Provide the (X, Y) coordinate of the cell's center where the given text is located.  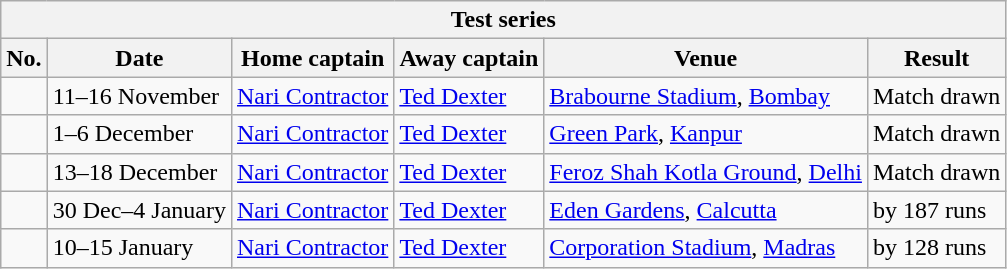
by 128 runs (936, 248)
10–15 January (139, 248)
Feroz Shah Kotla Ground, Delhi (706, 172)
1–6 December (139, 134)
Corporation Stadium, Madras (706, 248)
Brabourne Stadium, Bombay (706, 96)
Date (139, 58)
Home captain (312, 58)
Away captain (469, 58)
No. (24, 58)
Result (936, 58)
by 187 runs (936, 210)
Test series (504, 20)
Green Park, Kanpur (706, 134)
11–16 November (139, 96)
30 Dec–4 January (139, 210)
Venue (706, 58)
13–18 December (139, 172)
Eden Gardens, Calcutta (706, 210)
